Provide the (x, y) coordinate of the cell's center where the given text is located.  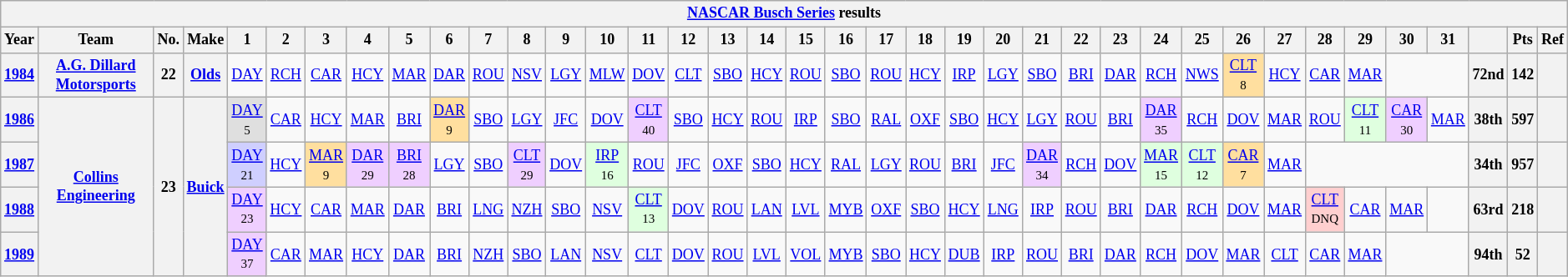
7 (488, 40)
Ref (1553, 40)
18 (925, 40)
Pts (1523, 40)
DAY5 (247, 120)
CAR7 (1243, 164)
Buick (205, 187)
28 (1324, 40)
DAY37 (247, 254)
27 (1285, 40)
CLT29 (527, 164)
38th (1488, 120)
1984 (20, 75)
3 (326, 40)
14 (766, 40)
Collins Engineering (95, 187)
CLT11 (1365, 120)
DAY (247, 75)
DAR35 (1161, 120)
1988 (20, 209)
BRI28 (409, 164)
12 (688, 40)
597 (1523, 120)
Olds (205, 75)
142 (1523, 75)
25 (1202, 40)
CLT13 (649, 209)
6 (449, 40)
957 (1523, 164)
4 (367, 40)
A.G. Dillard Motorsports (95, 75)
15 (807, 40)
DAY23 (247, 209)
MLW (606, 75)
52 (1523, 254)
No. (169, 40)
MAR15 (1161, 164)
VOL (807, 254)
CLT12 (1202, 164)
DAY21 (247, 164)
CLT40 (649, 120)
17 (887, 40)
63rd (1488, 209)
26 (1243, 40)
30 (1407, 40)
20 (1004, 40)
DAR9 (449, 120)
1987 (20, 164)
1 (247, 40)
CLT8 (1243, 75)
94th (1488, 254)
NWS (1202, 75)
24 (1161, 40)
DAR29 (367, 164)
1986 (20, 120)
Year (20, 40)
16 (846, 40)
1989 (20, 254)
21 (1042, 40)
29 (1365, 40)
Team (95, 40)
72nd (1488, 75)
DAR34 (1042, 164)
2 (286, 40)
CLTDNQ (1324, 209)
8 (527, 40)
31 (1449, 40)
11 (649, 40)
218 (1523, 209)
Make (205, 40)
5 (409, 40)
19 (964, 40)
MAR9 (326, 164)
34th (1488, 164)
IRP16 (606, 164)
9 (566, 40)
13 (728, 40)
CAR30 (1407, 120)
NASCAR Busch Series results (784, 13)
10 (606, 40)
DUB (964, 254)
